For the text-containing cell, return its midpoint in (X, Y) coordinate format. 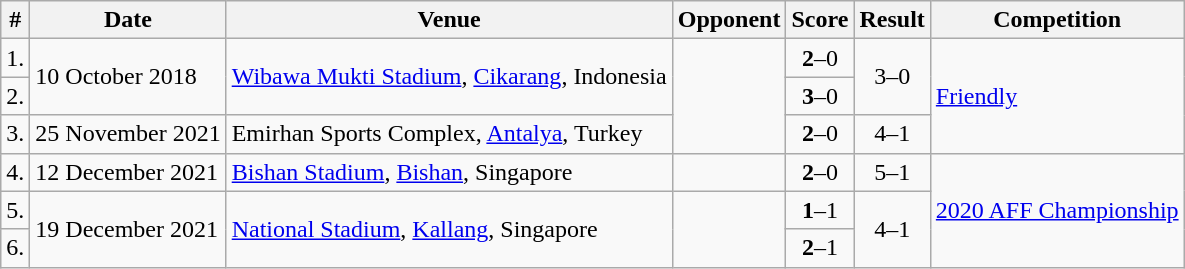
1–1 (820, 210)
Emirhan Sports Complex, Antalya, Turkey (449, 134)
Wibawa Mukti Stadium, Cikarang, Indonesia (449, 77)
2020 AFF Championship (1057, 210)
19 December 2021 (128, 229)
25 November 2021 (128, 134)
2. (16, 96)
Result (892, 20)
# (16, 20)
10 October 2018 (128, 77)
National Stadium, Kallang, Singapore (449, 229)
Friendly (1057, 96)
5. (16, 210)
Venue (449, 20)
Opponent (729, 20)
1. (16, 58)
12 December 2021 (128, 172)
Bishan Stadium, Bishan, Singapore (449, 172)
Score (820, 20)
2–1 (820, 248)
Date (128, 20)
5–1 (892, 172)
3. (16, 134)
4. (16, 172)
6. (16, 248)
Competition (1057, 20)
